Find where the given text appears and provide that cell's center as (x, y) coordinate. 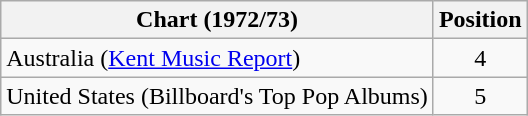
Australia (Kent Music Report) (218, 58)
United States (Billboard's Top Pop Albums) (218, 96)
5 (480, 96)
4 (480, 58)
Position (480, 20)
Chart (1972/73) (218, 20)
